From the cell containing the given text, extract its center point as [x, y] coordinate. 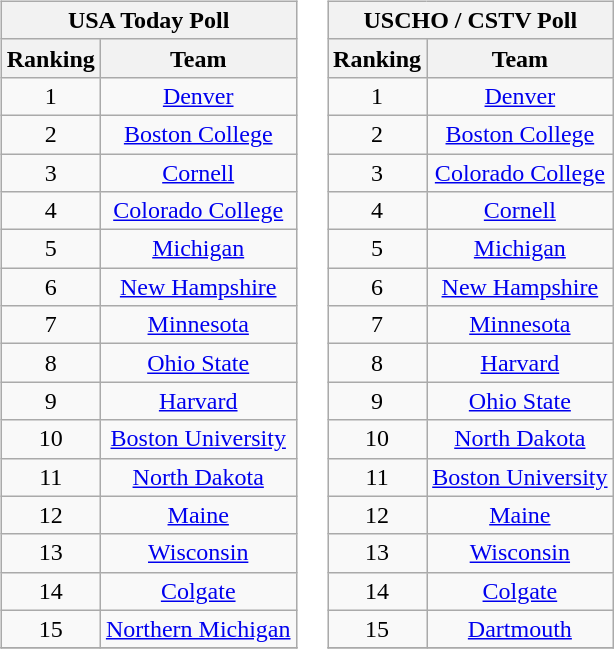
Dartmouth [520, 629]
USCHO / CSTV Poll [471, 20]
USA Today Poll [148, 20]
Northern Michigan [198, 629]
